Find where the given text appears and provide that cell's center as [x, y] coordinate. 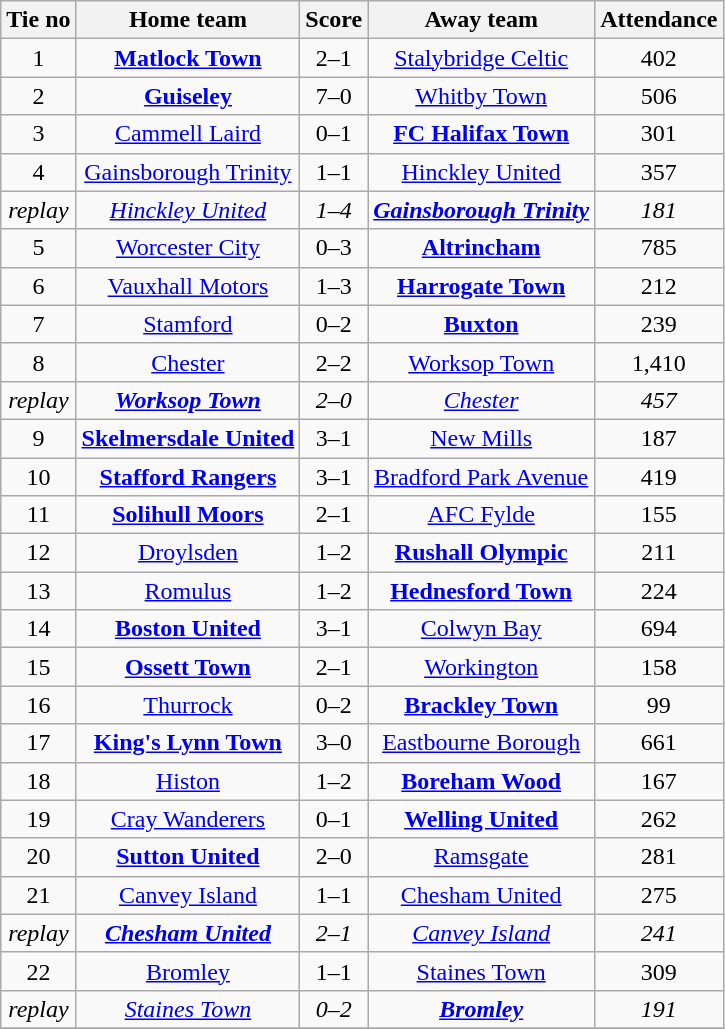
181 [659, 210]
Stalybridge Celtic [482, 58]
4 [38, 172]
Stafford Rangers [188, 477]
Hednesford Town [482, 591]
Welling United [482, 819]
Ramsgate [482, 857]
Guiseley [188, 96]
1,410 [659, 362]
5 [38, 248]
357 [659, 172]
224 [659, 591]
2–2 [334, 362]
Boston United [188, 629]
Thurrock [188, 705]
Away team [482, 20]
Boreham Wood [482, 781]
Bradford Park Avenue [482, 477]
187 [659, 438]
275 [659, 895]
12 [38, 553]
19 [38, 819]
1 [38, 58]
Skelmersdale United [188, 438]
21 [38, 895]
191 [659, 1009]
13 [38, 591]
694 [659, 629]
Sutton United [188, 857]
Attendance [659, 20]
785 [659, 248]
10 [38, 477]
212 [659, 286]
Tie no [38, 20]
16 [38, 705]
419 [659, 477]
18 [38, 781]
2 [38, 96]
Histon [188, 781]
15 [38, 667]
King's Lynn Town [188, 743]
Ossett Town [188, 667]
Stamford [188, 324]
158 [659, 667]
Brackley Town [482, 705]
9 [38, 438]
AFC Fylde [482, 515]
239 [659, 324]
Whitby Town [482, 96]
Harrogate Town [482, 286]
167 [659, 781]
301 [659, 134]
457 [659, 400]
661 [659, 743]
309 [659, 971]
Rushall Olympic [482, 553]
7–0 [334, 96]
Droylsden [188, 553]
22 [38, 971]
FC Halifax Town [482, 134]
0–3 [334, 248]
Vauxhall Motors [188, 286]
Score [334, 20]
Colwyn Bay [482, 629]
New Mills [482, 438]
Altrincham [482, 248]
20 [38, 857]
262 [659, 819]
3–0 [334, 743]
8 [38, 362]
Cammell Laird [188, 134]
241 [659, 933]
506 [659, 96]
281 [659, 857]
1–4 [334, 210]
6 [38, 286]
Buxton [482, 324]
11 [38, 515]
Romulus [188, 591]
402 [659, 58]
3 [38, 134]
155 [659, 515]
Workington [482, 667]
17 [38, 743]
Solihull Moors [188, 515]
1–3 [334, 286]
Worcester City [188, 248]
211 [659, 553]
99 [659, 705]
14 [38, 629]
Cray Wanderers [188, 819]
Matlock Town [188, 58]
7 [38, 324]
Eastbourne Borough [482, 743]
Home team [188, 20]
